Identify which cell holds the provided text, then report its [x, y] central coordinate. 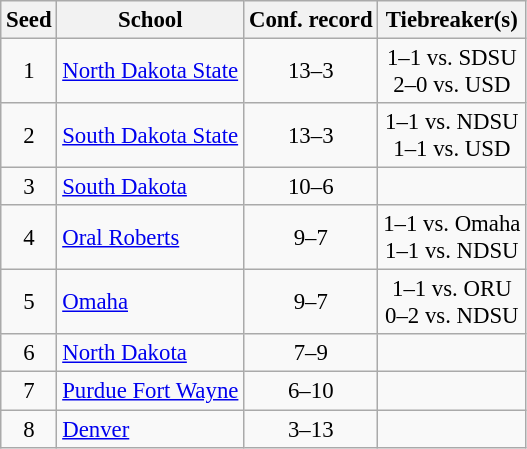
7 [29, 391]
3 [29, 187]
Oral Roberts [150, 238]
Seed [29, 20]
3–13 [311, 429]
7–9 [311, 353]
1–1 vs. Omaha1–1 vs. NDSU [452, 238]
North Dakota [150, 353]
4 [29, 238]
Denver [150, 429]
1–1 vs. NDSU1–1 vs. USD [452, 136]
6–10 [311, 391]
5 [29, 302]
South Dakota State [150, 136]
Conf. record [311, 20]
1–1 vs. SDSU2–0 vs. USD [452, 72]
School [150, 20]
South Dakota [150, 187]
1 [29, 72]
North Dakota State [150, 72]
1–1 vs. ORU0–2 vs. NDSU [452, 302]
Omaha [150, 302]
Tiebreaker(s) [452, 20]
8 [29, 429]
10–6 [311, 187]
2 [29, 136]
6 [29, 353]
Purdue Fort Wayne [150, 391]
